Search for the cell housing the specified text and yield its [x, y] center coordinate. 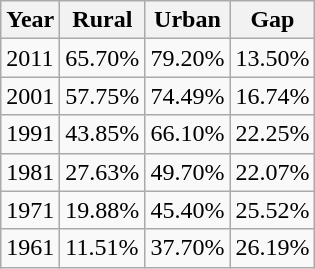
22.25% [272, 134]
2011 [30, 58]
2001 [30, 96]
Rural [102, 20]
1971 [30, 210]
74.49% [188, 96]
Year [30, 20]
27.63% [102, 172]
16.74% [272, 96]
45.40% [188, 210]
13.50% [272, 58]
Gap [272, 20]
1981 [30, 172]
65.70% [102, 58]
1961 [30, 248]
49.70% [188, 172]
Urban [188, 20]
79.20% [188, 58]
25.52% [272, 210]
1991 [30, 134]
19.88% [102, 210]
26.19% [272, 248]
37.70% [188, 248]
43.85% [102, 134]
22.07% [272, 172]
11.51% [102, 248]
66.10% [188, 134]
57.75% [102, 96]
